Locate the cell with the specified text and output its (x, y) center coordinate. 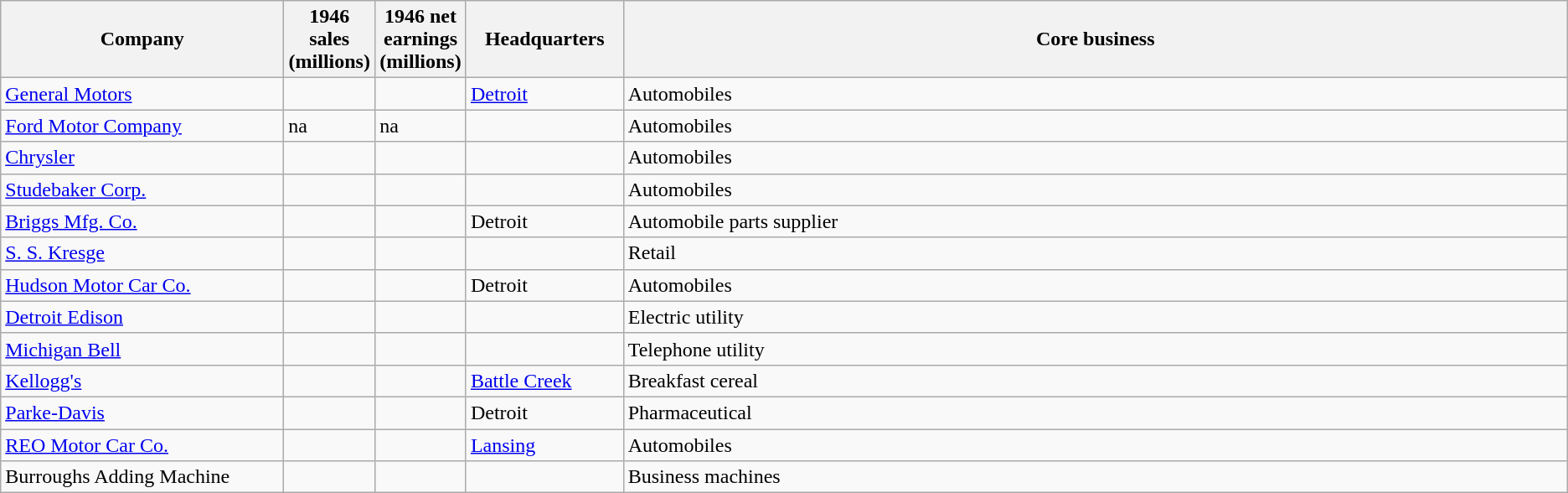
Michigan Bell (142, 349)
Headquarters (544, 39)
Company (142, 39)
Breakfast cereal (1096, 381)
Burroughs Adding Machine (142, 477)
Kellogg's (142, 381)
Ford Motor Company (142, 126)
Core business (1096, 39)
General Motors (142, 94)
Chrysler (142, 158)
Electric utility (1096, 317)
Detroit Edison (142, 317)
Parke-Davis (142, 413)
Lansing (544, 445)
Pharmaceutical (1096, 413)
Automobile parts supplier (1096, 221)
REO Motor Car Co. (142, 445)
1946 net earnings (millions) (420, 39)
Battle Creek (544, 381)
Briggs Mfg. Co. (142, 221)
Retail (1096, 253)
S. S. Kresge (142, 253)
Hudson Motor Car Co. (142, 285)
1946 sales (millions) (330, 39)
Telephone utility (1096, 349)
Business machines (1096, 477)
Studebaker Corp. (142, 189)
